For the text-containing cell, return its midpoint in [X, Y] coordinate format. 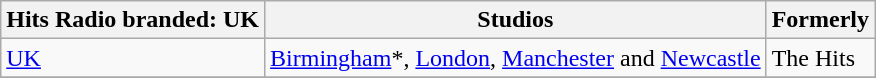
Studios [516, 20]
Formerly [820, 20]
The Hits [820, 58]
UK [133, 58]
Hits Radio branded: UK [133, 20]
Birmingham*, London, Manchester and Newcastle [516, 58]
